Pinpoint the cell where the given text exists, returning its [x, y] midpoint coordinate. 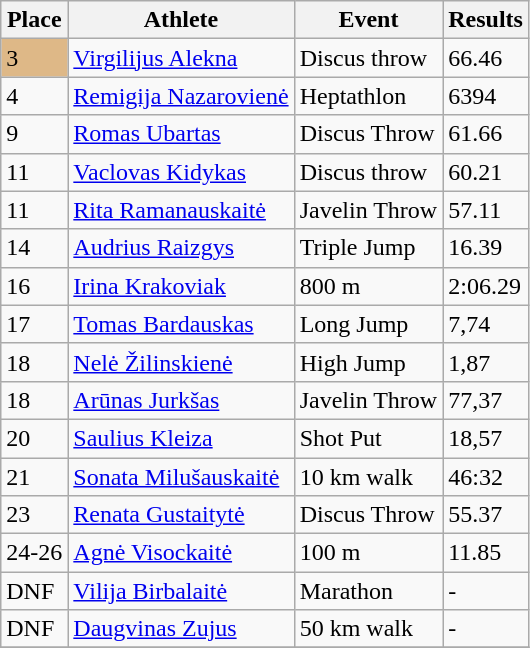
Heptathlon [368, 96]
11.85 [486, 553]
50 km walk [368, 629]
46:32 [486, 477]
77,37 [486, 400]
Nelė Žilinskienė [181, 362]
Saulius Kleiza [181, 438]
17 [34, 324]
Rita Ramanauskaitė [181, 210]
18,57 [486, 438]
800 m [368, 286]
23 [34, 515]
3 [34, 58]
Place [34, 20]
7,74 [486, 324]
4 [34, 96]
14 [34, 248]
6394 [486, 96]
10 km walk [368, 477]
Vaclovas Kidykas [181, 172]
High Jump [368, 362]
55.37 [486, 515]
Sonata Milušauskaitė [181, 477]
Romas Ubartas [181, 134]
21 [34, 477]
9 [34, 134]
16.39 [486, 248]
61.66 [486, 134]
Virgilijus Alekna [181, 58]
20 [34, 438]
16 [34, 286]
Event [368, 20]
Renata Gustaitytė [181, 515]
Irina Krakoviak [181, 286]
Daugvinas Zujus [181, 629]
Shot Put [368, 438]
57.11 [486, 210]
Vilija Birbalaitė [181, 591]
Audrius Raizgys [181, 248]
Arūnas Jurkšas [181, 400]
Marathon [368, 591]
Results [486, 20]
100 m [368, 553]
2:06.29 [486, 286]
24-26 [34, 553]
Athlete [181, 20]
Triple Jump [368, 248]
Tomas Bardauskas [181, 324]
Agnė Visockaitė [181, 553]
60.21 [486, 172]
1,87 [486, 362]
66.46 [486, 58]
Long Jump [368, 324]
Remigija Nazarovienė [181, 96]
